Search for the cell housing the specified text and yield its [X, Y] center coordinate. 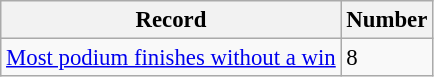
Number [387, 20]
Most podium finishes without a win [171, 58]
Record [171, 20]
8 [387, 58]
